Return (X, Y) of the center of cell containing provided text 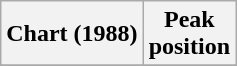
Peakposition (189, 34)
Chart (1988) (72, 34)
